Search for the cell housing the specified text and yield its [X, Y] center coordinate. 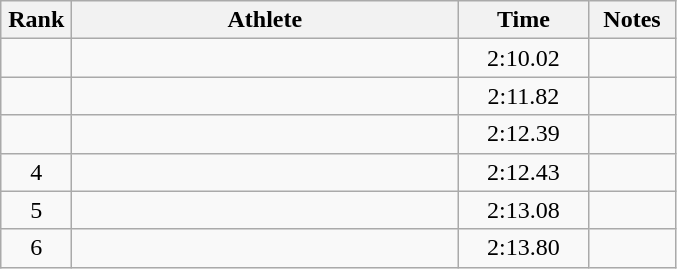
5 [36, 210]
Time [524, 20]
2:13.80 [524, 248]
2:10.02 [524, 58]
2:13.08 [524, 210]
Notes [632, 20]
2:11.82 [524, 96]
2:12.39 [524, 134]
4 [36, 172]
Rank [36, 20]
2:12.43 [524, 172]
6 [36, 248]
Athlete [265, 20]
